Search for the cell housing the specified text and yield its [x, y] center coordinate. 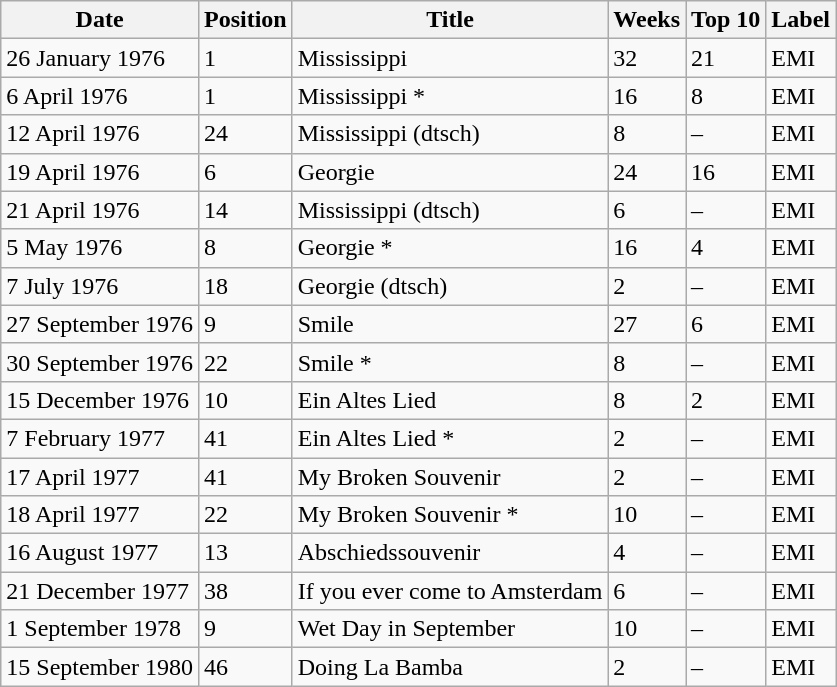
13 [245, 553]
Weeks [647, 20]
7 February 1977 [100, 438]
Top 10 [726, 20]
Position [245, 20]
7 July 1976 [100, 286]
19 April 1976 [100, 172]
14 [245, 210]
21 December 1977 [100, 591]
32 [647, 58]
46 [245, 667]
Wet Day in September [450, 629]
Georgie * [450, 248]
Georgie (dtsch) [450, 286]
Smile * [450, 362]
26 January 1976 [100, 58]
15 September 1980 [100, 667]
Title [450, 20]
15 December 1976 [100, 400]
16 August 1977 [100, 553]
38 [245, 591]
Mississippi * [450, 96]
Abschiedssouvenir [450, 553]
My Broken Souvenir * [450, 515]
Label [801, 20]
Ein Altes Lied * [450, 438]
5 May 1976 [100, 248]
If you ever come to Amsterdam [450, 591]
12 April 1976 [100, 134]
27 September 1976 [100, 324]
Ein Altes Lied [450, 400]
Smile [450, 324]
18 [245, 286]
27 [647, 324]
Date [100, 20]
17 April 1977 [100, 477]
21 [726, 58]
Doing La Bamba [450, 667]
18 April 1977 [100, 515]
30 September 1976 [100, 362]
6 April 1976 [100, 96]
My Broken Souvenir [450, 477]
1 September 1978 [100, 629]
Georgie [450, 172]
Mississippi [450, 58]
21 April 1976 [100, 210]
